Determine the (x, y) coordinate at the center of the cell enclosing the given text.  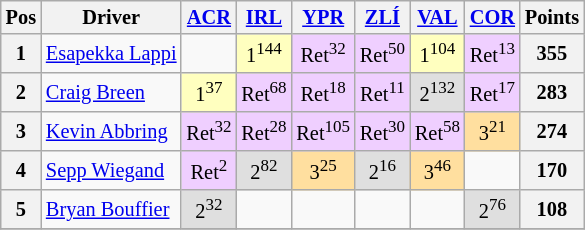
Kevin Abbring (111, 132)
2 (21, 92)
Ret105 (322, 132)
108 (552, 210)
170 (552, 170)
4 (21, 170)
1104 (438, 54)
COR (492, 17)
321 (492, 132)
Driver (111, 17)
VAL (438, 17)
Ret17 (492, 92)
Ret68 (264, 92)
Ret13 (492, 54)
2132 (438, 92)
Bryan Bouffier (111, 210)
Ret18 (322, 92)
Sepp Wiegand (111, 170)
1144 (264, 54)
1 (21, 54)
Esapekka Lappi (111, 54)
Ret50 (382, 54)
IRL (264, 17)
Ret58 (438, 132)
Ret2 (208, 170)
274 (552, 132)
YPR (322, 17)
355 (552, 54)
3 (21, 132)
232 (208, 210)
ACR (208, 17)
137 (208, 92)
282 (264, 170)
Craig Breen (111, 92)
325 (322, 170)
283 (552, 92)
Ret11 (382, 92)
216 (382, 170)
5 (21, 210)
Ret28 (264, 132)
Ret30 (382, 132)
Points (552, 17)
Pos (21, 17)
ZLÍ (382, 17)
276 (492, 210)
346 (438, 170)
